Capture the cell that displays the provided text and extract its [x, y] central coordinate. 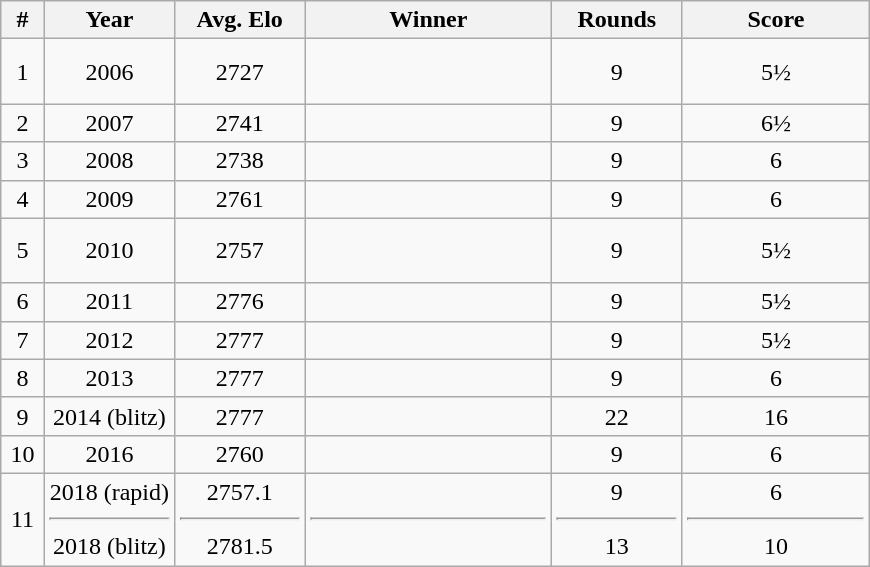
2 [22, 123]
7 [22, 340]
2776 [240, 302]
Rounds [617, 20]
Avg. Elo [240, 20]
2741 [240, 123]
2757.12781.5 [240, 519]
5 [22, 250]
10 [22, 454]
8 [22, 378]
2727 [240, 72]
6½ [776, 123]
2760 [240, 454]
2008 [109, 161]
22 [617, 416]
913 [617, 519]
2757 [240, 250]
2761 [240, 199]
2011 [109, 302]
4 [22, 199]
3 [22, 161]
2014 (blitz) [109, 416]
2009 [109, 199]
Winner [428, 20]
2007 [109, 123]
Score [776, 20]
2006 [109, 72]
2012 [109, 340]
11 [22, 519]
2013 [109, 378]
2010 [109, 250]
2738 [240, 161]
2018 (rapid)2018 (blitz) [109, 519]
# [22, 20]
Year [109, 20]
2016 [109, 454]
1 [22, 72]
16 [776, 416]
610 [776, 519]
